Extract the [X, Y] coordinate from the center of the cell holding the provided text.  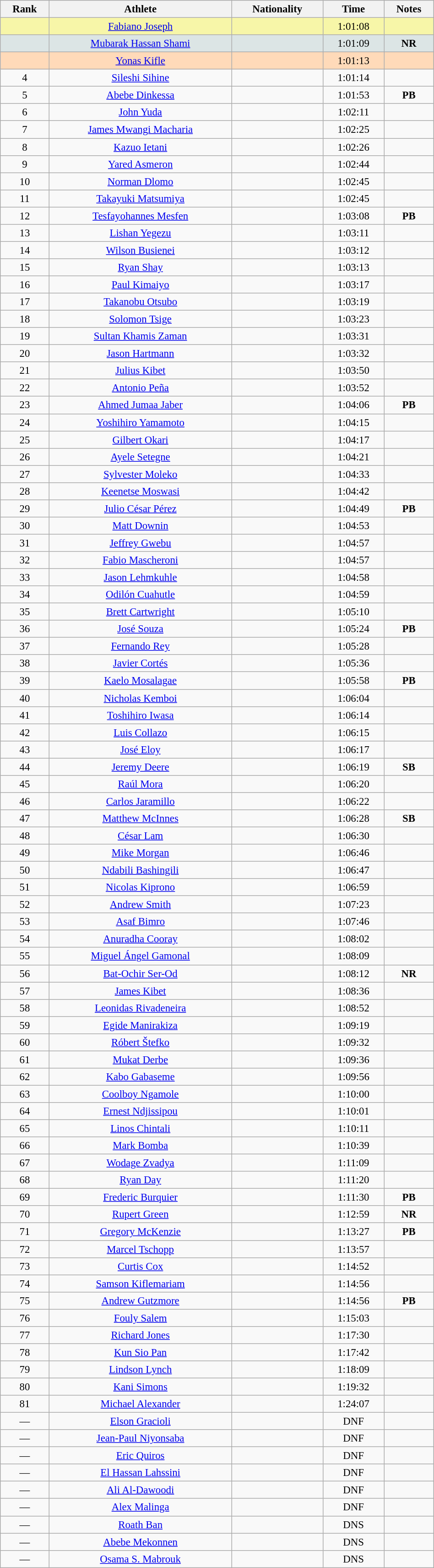
José Eloy [140, 749]
Kabo Gabaseme [140, 1077]
1:01:13 [353, 61]
Time [353, 9]
1:02:26 [353, 147]
57 [25, 991]
5 [25, 95]
Rank [25, 9]
1:03:31 [353, 336]
1:02:11 [353, 112]
Leonidas Rivadeneira [140, 1008]
1:03:52 [353, 388]
1:04:06 [353, 405]
Curtis Cox [140, 1266]
1:06:15 [353, 732]
1:06:14 [353, 715]
10 [25, 181]
Luis Collazo [140, 732]
1:14:52 [353, 1266]
Odilón Cuahutle [140, 595]
James Mwangi Macharia [140, 130]
61 [25, 1060]
6 [25, 112]
1:08:02 [353, 939]
Bat-Ochir Ser-Od [140, 973]
Takanobu Otsubo [140, 302]
1:03:13 [353, 268]
28 [25, 492]
Marcel Tschopp [140, 1249]
1:19:32 [353, 1387]
1:10:01 [353, 1111]
62 [25, 1077]
Coolboy Ngamole [140, 1094]
1:06:04 [353, 698]
Alex Malinga [140, 1508]
1:02:25 [353, 130]
1:06:19 [353, 767]
46 [25, 801]
1:07:46 [353, 922]
8 [25, 147]
Javier Cortés [140, 664]
Andrew Gutzmore [140, 1300]
Antonio Peña [140, 388]
Egide Manirakiza [140, 1025]
1:17:42 [353, 1352]
Fouly Salem [140, 1318]
1:03:17 [353, 284]
73 [25, 1266]
15 [25, 268]
Carlos Jaramillo [140, 801]
Ali Al-Dawoodi [140, 1490]
36 [25, 629]
54 [25, 939]
Mubarak Hassan Shami [140, 44]
1:03:12 [353, 250]
1:01:14 [353, 78]
21 [25, 371]
1:03:50 [353, 371]
Nicolas Kiprono [140, 887]
Toshihiro Iwasa [140, 715]
17 [25, 302]
1:04:33 [353, 474]
7 [25, 130]
24 [25, 422]
Richard Jones [140, 1335]
Paul Kimaiyo [140, 284]
64 [25, 1111]
12 [25, 216]
1:15:03 [353, 1318]
1:17:30 [353, 1335]
1:06:47 [353, 870]
37 [25, 646]
76 [25, 1318]
Mike Morgan [140, 853]
1:03:23 [353, 319]
16 [25, 284]
1:12:59 [353, 1214]
40 [25, 698]
1:01:08 [353, 27]
39 [25, 681]
19 [25, 336]
9 [25, 164]
65 [25, 1129]
John Yuda [140, 112]
Gilbert Okari [140, 440]
81 [25, 1404]
Lishan Yegezu [140, 233]
Ayele Setegne [140, 457]
14 [25, 250]
47 [25, 819]
1:08:09 [353, 956]
1:11:09 [353, 1163]
31 [25, 543]
1:04:53 [353, 526]
68 [25, 1180]
11 [25, 198]
César Lam [140, 836]
1:05:10 [353, 612]
Mukat Derbe [140, 1060]
Jason Lehmkuhle [140, 578]
Ahmed Jumaa Jaber [140, 405]
4 [25, 78]
74 [25, 1284]
Wodage Zvadya [140, 1163]
Matt Downin [140, 526]
30 [25, 526]
Linos Chintali [140, 1129]
35 [25, 612]
1:09:56 [353, 1077]
1:01:53 [353, 95]
27 [25, 474]
34 [25, 595]
Keenetse Moswasi [140, 492]
1:05:58 [353, 681]
Sylvester Moleko [140, 474]
Yoshihiro Yamamoto [140, 422]
1:08:12 [353, 973]
1:08:52 [353, 1008]
Julius Kibet [140, 371]
Lindson Lynch [140, 1370]
67 [25, 1163]
Takayuki Matsumiya [140, 198]
1:04:21 [353, 457]
63 [25, 1094]
50 [25, 870]
1:18:09 [353, 1370]
Wilson Busienei [140, 250]
1:06:20 [353, 784]
41 [25, 715]
1:03:08 [353, 216]
56 [25, 973]
29 [25, 508]
32 [25, 560]
13 [25, 233]
James Kibet [140, 991]
43 [25, 749]
Abebe Dinkessa [140, 95]
Ryan Shay [140, 268]
1:09:36 [353, 1060]
1:07:23 [353, 905]
1:06:59 [353, 887]
1:10:39 [353, 1146]
1:11:30 [353, 1197]
Kaelo Mosalagae [140, 681]
Jeremy Deere [140, 767]
Frederic Burquier [140, 1197]
Athlete [140, 9]
1:10:00 [353, 1094]
Nationality [277, 9]
1:24:07 [353, 1404]
1:03:19 [353, 302]
Roath Ban [140, 1524]
Kun Sio Pan [140, 1352]
1:06:22 [353, 801]
38 [25, 664]
20 [25, 354]
26 [25, 457]
1:10:11 [353, 1129]
1:06:46 [353, 853]
Fabiano Joseph [140, 27]
Ryan Day [140, 1180]
1:06:28 [353, 819]
Tesfayohannes Mesfen [140, 216]
60 [25, 1043]
Osama S. Mabrouk [140, 1559]
1:04:58 [353, 578]
Elson Gracioli [140, 1421]
Mark Bomba [140, 1146]
79 [25, 1370]
Raúl Mora [140, 784]
45 [25, 784]
75 [25, 1300]
Miguel Ángel Gamonal [140, 956]
25 [25, 440]
1:06:17 [353, 749]
Asaf Bimro [140, 922]
Yonas Kifle [140, 61]
Samson Kiflemariam [140, 1284]
59 [25, 1025]
1:05:28 [353, 646]
Jeffrey Gwebu [140, 543]
49 [25, 853]
1:04:15 [353, 422]
Rupert Green [140, 1214]
José Souza [140, 629]
53 [25, 922]
1:04:49 [353, 508]
69 [25, 1197]
48 [25, 836]
1:01:09 [353, 44]
66 [25, 1146]
Sultan Khamis Zaman [140, 336]
Ndabili Bashingili [140, 870]
Anuradha Cooray [140, 939]
Julio César Pérez [140, 508]
80 [25, 1387]
78 [25, 1352]
1:05:24 [353, 629]
44 [25, 767]
1:03:32 [353, 354]
Fernando Rey [140, 646]
1:05:36 [353, 664]
70 [25, 1214]
1:11:20 [353, 1180]
1:13:27 [353, 1232]
58 [25, 1008]
Róbert Štefko [140, 1043]
1:09:32 [353, 1043]
El Hassan Lahssini [140, 1473]
Abebe Mekonnen [140, 1542]
42 [25, 732]
Kazuo Ietani [140, 147]
71 [25, 1232]
Jason Hartmann [140, 354]
52 [25, 905]
Michael Alexander [140, 1404]
Jean-Paul Niyonsaba [140, 1438]
Notes [409, 9]
Gregory McKenzie [140, 1232]
Fabio Mascheroni [140, 560]
77 [25, 1335]
18 [25, 319]
Eric Quiros [140, 1456]
Norman Dlomo [140, 181]
1:03:11 [353, 233]
Nicholas Kemboi [140, 698]
72 [25, 1249]
1:04:59 [353, 595]
1:08:36 [353, 991]
51 [25, 887]
33 [25, 578]
1:04:17 [353, 440]
Ernest Ndjissipou [140, 1111]
Sileshi Sihine [140, 78]
Brett Cartwright [140, 612]
Yared Asmeron [140, 164]
1:06:30 [353, 836]
22 [25, 388]
Kani Simons [140, 1387]
1:04:42 [353, 492]
23 [25, 405]
Andrew Smith [140, 905]
55 [25, 956]
Solomon Tsige [140, 319]
1:09:19 [353, 1025]
1:13:57 [353, 1249]
Matthew McInnes [140, 819]
1:02:44 [353, 164]
